Return the (X, Y) coordinate for the center point of the cell that contains the specified text.  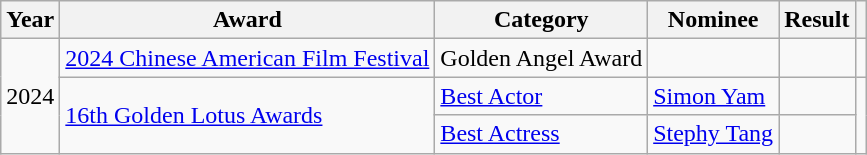
Year (30, 20)
16th Golden Lotus Awards (248, 115)
Result (817, 20)
2024 (30, 96)
Category (542, 20)
Simon Yam (714, 96)
2024 Chinese American Film Festival (248, 58)
Best Actor (542, 96)
Best Actress (542, 134)
Nominee (714, 20)
Golden Angel Award (542, 58)
Stephy Tang (714, 134)
Award (248, 20)
